Search for the cell housing the specified text and yield its (X, Y) center coordinate. 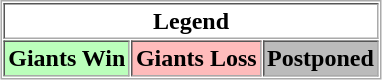
Legend (192, 21)
Giants Win (67, 58)
Postponed (321, 58)
Giants Loss (196, 58)
